For the text-containing cell, return its midpoint in (x, y) coordinate format. 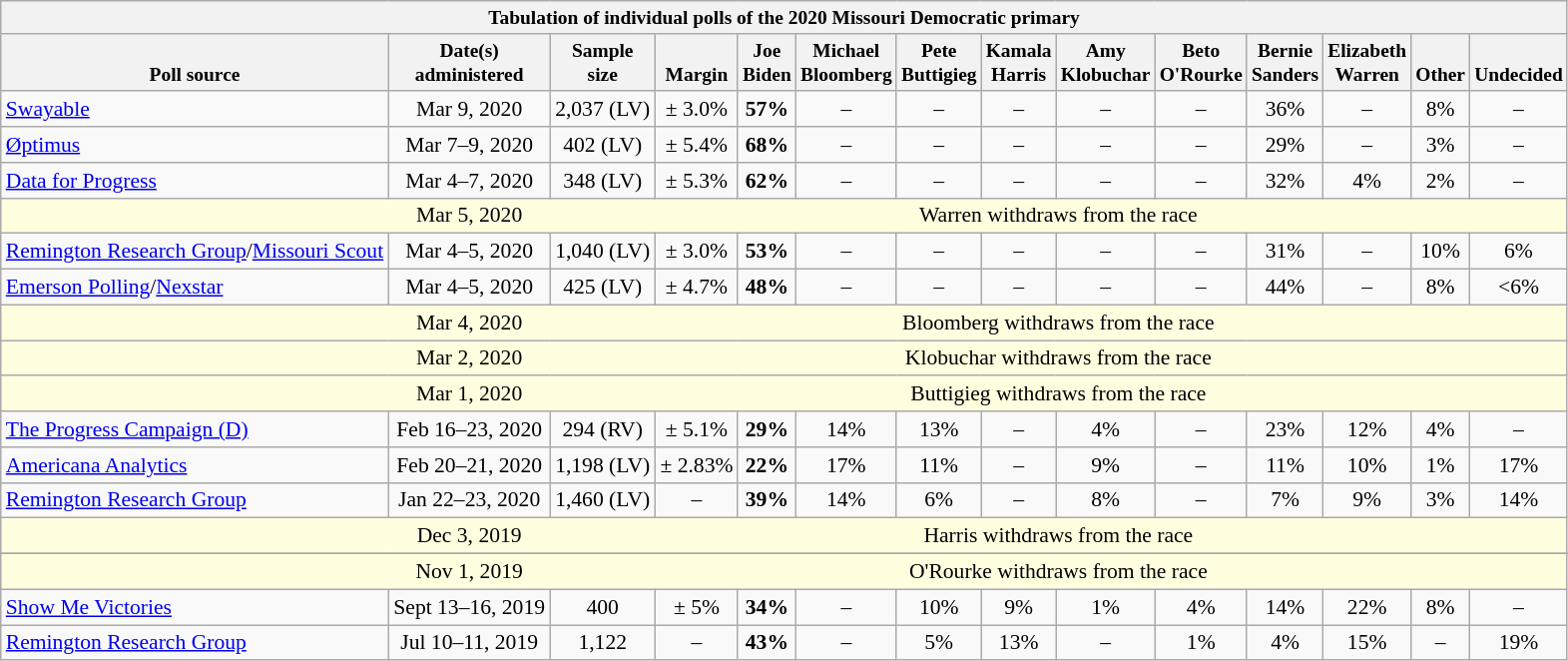
402 (LV) (603, 145)
Other (1441, 62)
15% (1367, 643)
23% (1285, 429)
Buttigieg withdraws from the race (1058, 394)
Mar 9, 2020 (469, 110)
Samplesize (603, 62)
Poll source (195, 62)
<6% (1519, 288)
62% (767, 181)
Bloomberg withdraws from the race (1058, 323)
± 5.1% (697, 429)
O'Rourke withdraws from the race (1058, 572)
BernieSanders (1285, 62)
31% (1285, 252)
± 5.4% (697, 145)
Feb 20–21, 2020 (469, 465)
Mar 1, 2020 (469, 394)
BetoO'Rourke (1201, 62)
Jul 10–11, 2019 (469, 643)
2% (1441, 181)
± 5% (697, 607)
Nov 1, 2019 (469, 572)
Feb 16–23, 2020 (469, 429)
12% (1367, 429)
PeteButtigieg (938, 62)
Show Me Victories (195, 607)
36% (1285, 110)
44% (1285, 288)
1,122 (603, 643)
32% (1285, 181)
Dec 3, 2019 (469, 536)
1,460 (LV) (603, 500)
MichaelBloomberg (846, 62)
48% (767, 288)
ElizabethWarren (1367, 62)
53% (767, 252)
348 (LV) (603, 181)
Mar 5, 2020 (469, 216)
294 (RV) (603, 429)
± 5.3% (697, 181)
5% (938, 643)
Undecided (1519, 62)
400 (603, 607)
Americana Analytics (195, 465)
Swayable (195, 110)
1,198 (LV) (603, 465)
Mar 4–7, 2020 (469, 181)
1,040 (LV) (603, 252)
43% (767, 643)
Mar 7–9, 2020 (469, 145)
Remington Research Group/Missouri Scout (195, 252)
KamalaHarris (1018, 62)
Klobuchar withdraws from the race (1058, 358)
Jan 22–23, 2020 (469, 500)
Sept 13–16, 2019 (469, 607)
39% (767, 500)
2,037 (LV) (603, 110)
19% (1519, 643)
± 4.7% (697, 288)
Margin (697, 62)
Emerson Polling/Nexstar (195, 288)
AmyKlobuchar (1106, 62)
Date(s)administered (469, 62)
Mar 4, 2020 (469, 323)
68% (767, 145)
JoeBiden (767, 62)
34% (767, 607)
Øptimus (195, 145)
7% (1285, 500)
Mar 2, 2020 (469, 358)
± 2.83% (697, 465)
The Progress Campaign (D) (195, 429)
Harris withdraws from the race (1058, 536)
Data for Progress (195, 181)
425 (LV) (603, 288)
Warren withdraws from the race (1058, 216)
Tabulation of individual polls of the 2020 Missouri Democratic primary (784, 18)
57% (767, 110)
